Return the (X, Y) coordinate for the center point of the cell that contains the specified text.  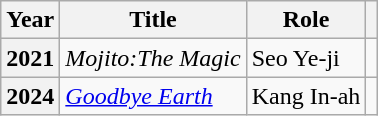
2024 (30, 96)
Mojito:The Magic (153, 58)
Seo Ye-ji (306, 58)
Kang In-ah (306, 96)
2021 (30, 58)
Goodbye Earth (153, 96)
Role (306, 20)
Year (30, 20)
Title (153, 20)
